Identify which cell holds the provided text, then report its [X, Y] central coordinate. 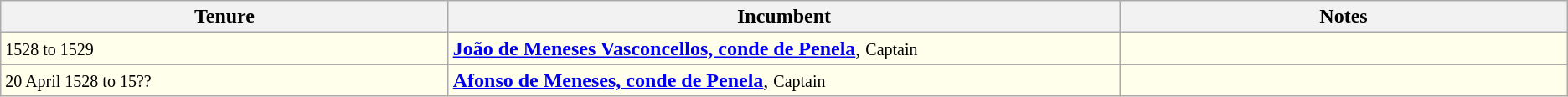
Afonso de Meneses, conde de Penela, Captain [784, 80]
Tenure [224, 17]
Notes [1344, 17]
João de Meneses Vasconcellos, conde de Penela, Captain [784, 48]
1528 to 1529 [224, 48]
20 April 1528 to 15?? [224, 80]
Incumbent [784, 17]
